Output the (X, Y) coordinate of the center of the cell containing the given text.  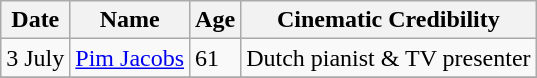
3 July (36, 58)
Name (130, 20)
Age (216, 20)
Cinematic Credibility (388, 20)
61 (216, 58)
Dutch pianist & TV presenter (388, 58)
Date (36, 20)
Pim Jacobs (130, 58)
